Output the (x, y) coordinate of the center of the cell containing the given text.  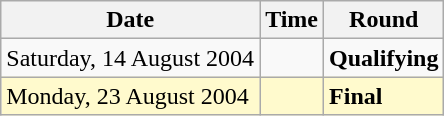
Date (130, 20)
Saturday, 14 August 2004 (130, 58)
Qualifying (384, 58)
Round (384, 20)
Time (292, 20)
Monday, 23 August 2004 (130, 96)
Final (384, 96)
